Return (x, y) of the center of cell containing provided text 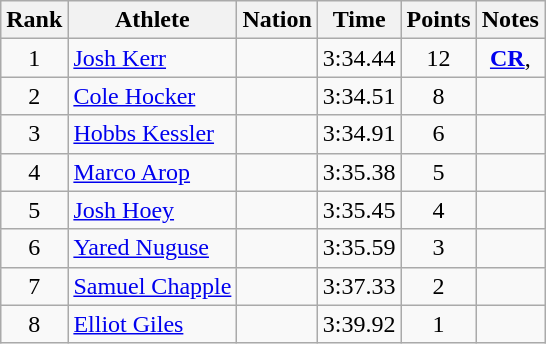
Marco Arop (152, 172)
Cole Hocker (152, 96)
3:35.45 (359, 210)
3:34.44 (359, 58)
7 (34, 286)
Athlete (152, 20)
Notes (510, 20)
Points (438, 20)
CR, (510, 58)
3:34.91 (359, 134)
Hobbs Kessler (152, 134)
Rank (34, 20)
Nation (277, 20)
3:34.51 (359, 96)
Josh Hoey (152, 210)
Time (359, 20)
12 (438, 58)
3:37.33 (359, 286)
Yared Nuguse (152, 248)
3:35.59 (359, 248)
Samuel Chapple (152, 286)
3:39.92 (359, 324)
3:35.38 (359, 172)
Elliot Giles (152, 324)
Josh Kerr (152, 58)
